Detect which cell encompasses the target text, then output its [x, y] center coordinate. 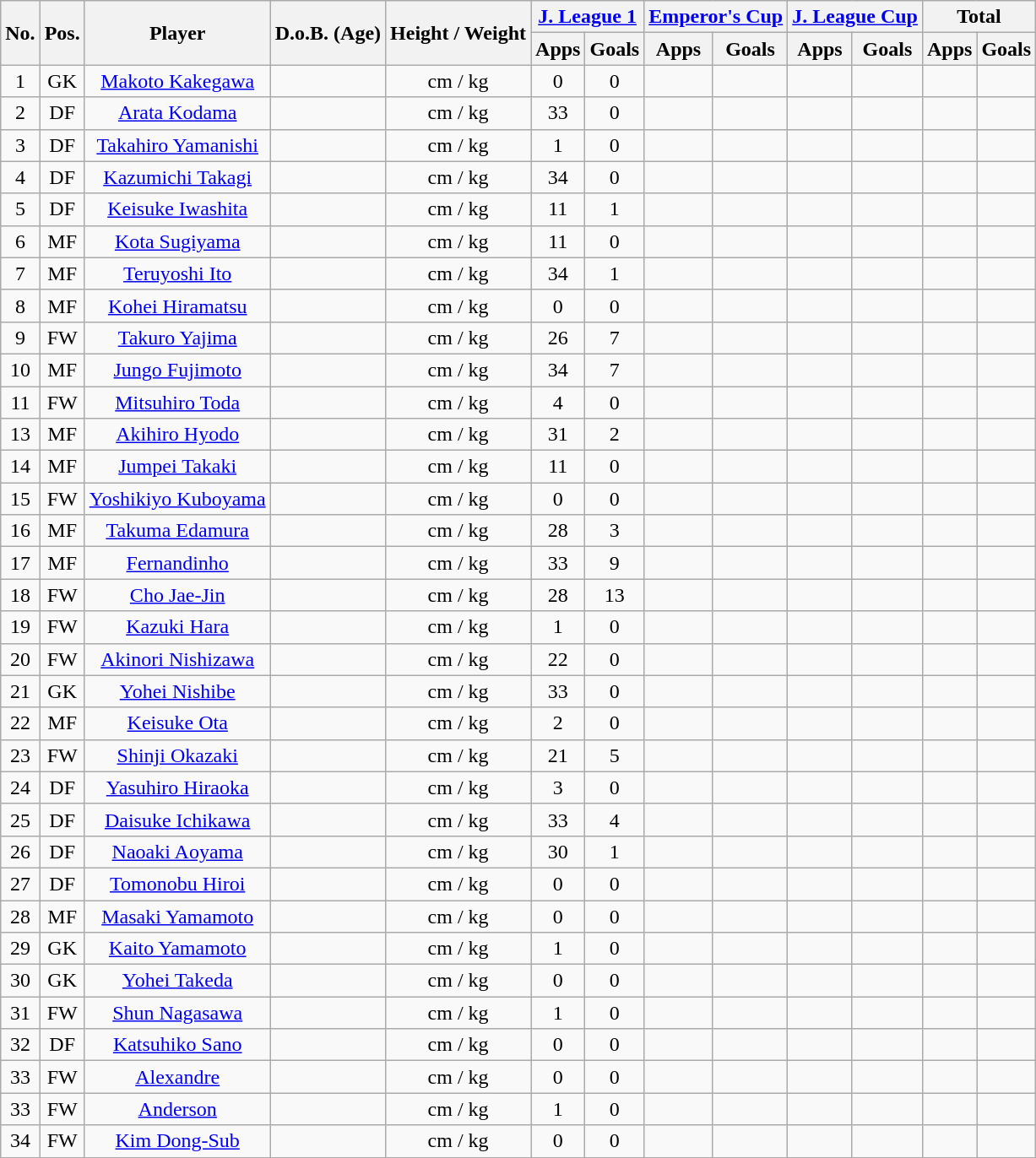
Takuro Yajima [177, 338]
Alexandre [177, 1077]
23 [20, 755]
No. [20, 33]
14 [20, 467]
17 [20, 563]
Shinji Okazaki [177, 755]
Kim Dong-Sub [177, 1141]
Keisuke Ota [177, 723]
32 [20, 1045]
Cho Jae-Jin [177, 595]
29 [20, 949]
Takahiro Yamanishi [177, 145]
J. League 1 [588, 17]
19 [20, 627]
Tomonobu Hiroi [177, 884]
Yasuhiro Hiraoka [177, 787]
Fernandinho [177, 563]
Akinori Nishizawa [177, 659]
20 [20, 659]
6 [20, 241]
D.o.B. (Age) [328, 33]
10 [20, 370]
Daisuke Ichikawa [177, 820]
Shun Nagasawa [177, 1013]
Katsuhiko Sano [177, 1045]
Total [979, 17]
Yohei Takeda [177, 981]
27 [20, 884]
Keisuke Iwashita [177, 209]
16 [20, 531]
8 [20, 306]
Akihiro Hyodo [177, 435]
Kota Sugiyama [177, 241]
Jumpei Takaki [177, 467]
Player [177, 33]
Jungo Fujimoto [177, 370]
Yoshikiyo Kuboyama [177, 499]
Mitsuhiro Toda [177, 403]
Kohei Hiramatsu [177, 306]
Height / Weight [458, 33]
Makoto Kakegawa [177, 81]
Takuma Edamura [177, 531]
Kaito Yamamoto [177, 949]
18 [20, 595]
Anderson [177, 1109]
24 [20, 787]
Kazuki Hara [177, 627]
15 [20, 499]
Emperor's Cup [716, 17]
Masaki Yamamoto [177, 916]
Yohei Nishibe [177, 691]
Kazumichi Takagi [177, 177]
25 [20, 820]
Teruyoshi Ito [177, 273]
Pos. [62, 33]
Arata Kodama [177, 113]
Naoaki Aoyama [177, 852]
J. League Cup [855, 17]
